Detect which cell encompasses the target text, then output its [x, y] center coordinate. 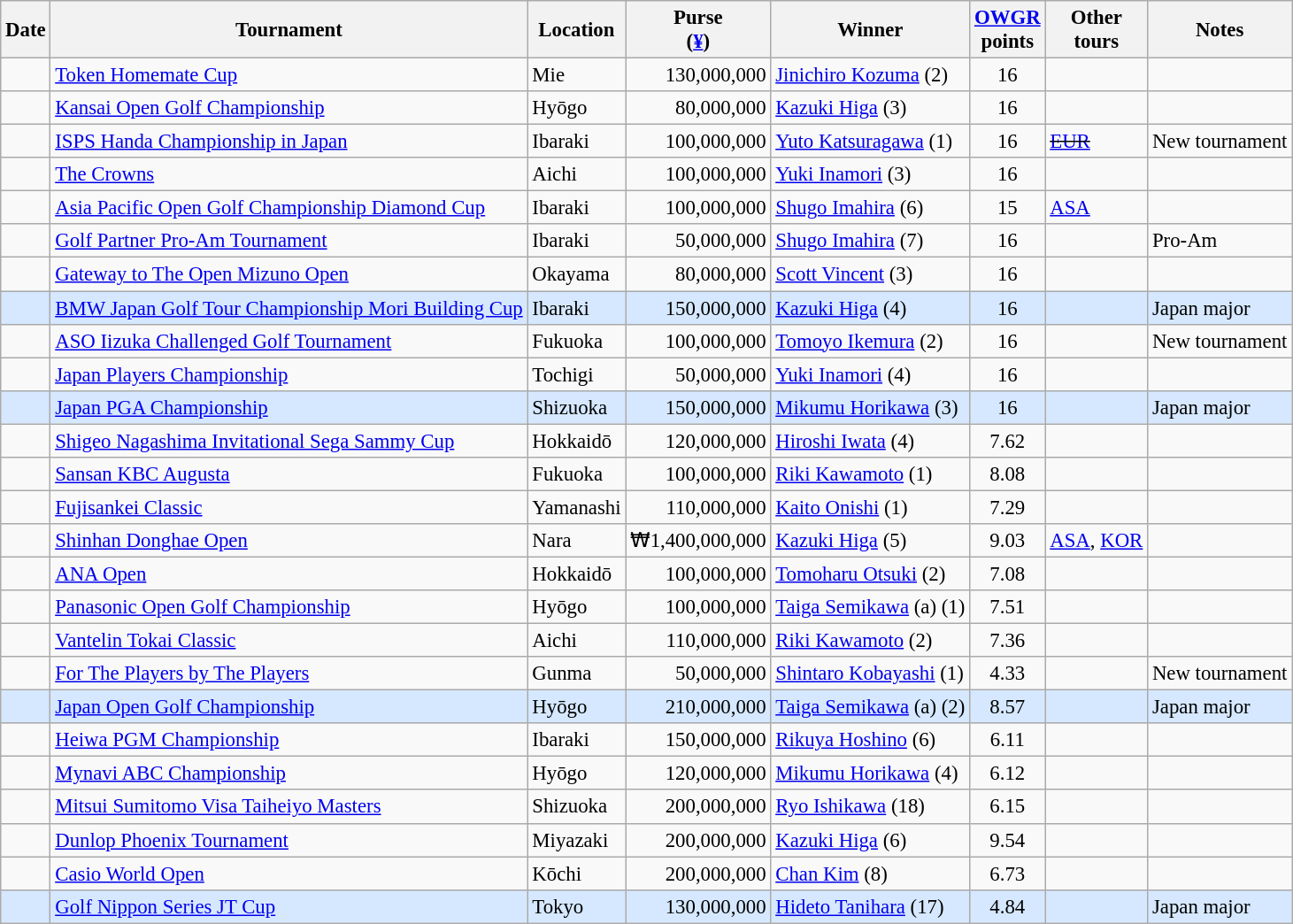
9.54 [1007, 840]
Yamanashi [577, 507]
7.62 [1007, 441]
6.11 [1007, 740]
Mikumu Horikawa (3) [871, 407]
7.51 [1007, 607]
Kōchi [577, 874]
ISPS Handa Championship in Japan [289, 142]
Asia Pacific Open Golf Championship Diamond Cup [289, 208]
ASA, KOR [1097, 541]
Kazuki Higa (6) [871, 840]
Panasonic Open Golf Championship [289, 607]
Kazuki Higa (4) [871, 308]
ANA Open [289, 574]
Casio World Open [289, 874]
4.84 [1007, 906]
OWGRpoints [1007, 30]
Nara [577, 541]
Vantelin Tokai Classic [289, 641]
₩1,400,000,000 [698, 541]
Chan Kim (8) [871, 874]
Taiga Semikawa (a) (1) [871, 607]
Okayama [577, 274]
Heiwa PGM Championship [289, 740]
Date [26, 30]
Hideto Tanihara (17) [871, 906]
8.57 [1007, 707]
15 [1007, 208]
4.33 [1007, 674]
Riki Kawamoto (2) [871, 641]
Token Homemate Cup [289, 75]
Yuki Inamori (4) [871, 374]
Japan PGA Championship [289, 407]
Tomoharu Otsuki (2) [871, 574]
Shigeo Nagashima Invitational Sega Sammy Cup [289, 441]
Ryo Ishikawa (18) [871, 807]
Miyazaki [577, 840]
EUR [1097, 142]
Purse(¥) [698, 30]
Tomoyo Ikemura (2) [871, 341]
Mynavi ABC Championship [289, 774]
Golf Partner Pro-Am Tournament [289, 242]
Shugo Imahira (7) [871, 242]
Tochigi [577, 374]
Yuki Inamori (3) [871, 174]
Dunlop Phoenix Tournament [289, 840]
Fujisankei Classic [289, 507]
Winner [871, 30]
Riki Kawamoto (1) [871, 474]
Scott Vincent (3) [871, 274]
ASA [1097, 208]
Japan Open Golf Championship [289, 707]
Jinichiro Kozuma (2) [871, 75]
Shinhan Donghae Open [289, 541]
Mie [577, 75]
7.29 [1007, 507]
Kazuki Higa (3) [871, 108]
Gunma [577, 674]
Rikuya Hoshino (6) [871, 740]
8.08 [1007, 474]
Kansai Open Golf Championship [289, 108]
6.12 [1007, 774]
Kaito Onishi (1) [871, 507]
Shintaro Kobayashi (1) [871, 674]
For The Players by The Players [289, 674]
Mikumu Horikawa (4) [871, 774]
The Crowns [289, 174]
Japan Players Championship [289, 374]
Location [577, 30]
Kazuki Higa (5) [871, 541]
Tokyo [577, 906]
7.08 [1007, 574]
7.36 [1007, 641]
9.03 [1007, 541]
Pro-Am [1220, 242]
Tournament [289, 30]
Mitsui Sumitomo Visa Taiheiyo Masters [289, 807]
6.73 [1007, 874]
Othertours [1097, 30]
210,000,000 [698, 707]
Sansan KBC Augusta [289, 474]
Golf Nippon Series JT Cup [289, 906]
6.15 [1007, 807]
Taiga Semikawa (a) (2) [871, 707]
Hiroshi Iwata (4) [871, 441]
BMW Japan Golf Tour Championship Mori Building Cup [289, 308]
Gateway to The Open Mizuno Open [289, 274]
Shugo Imahira (6) [871, 208]
Notes [1220, 30]
ASO Iizuka Challenged Golf Tournament [289, 341]
Yuto Katsuragawa (1) [871, 142]
